Search for the cell housing the specified text and yield its [X, Y] center coordinate. 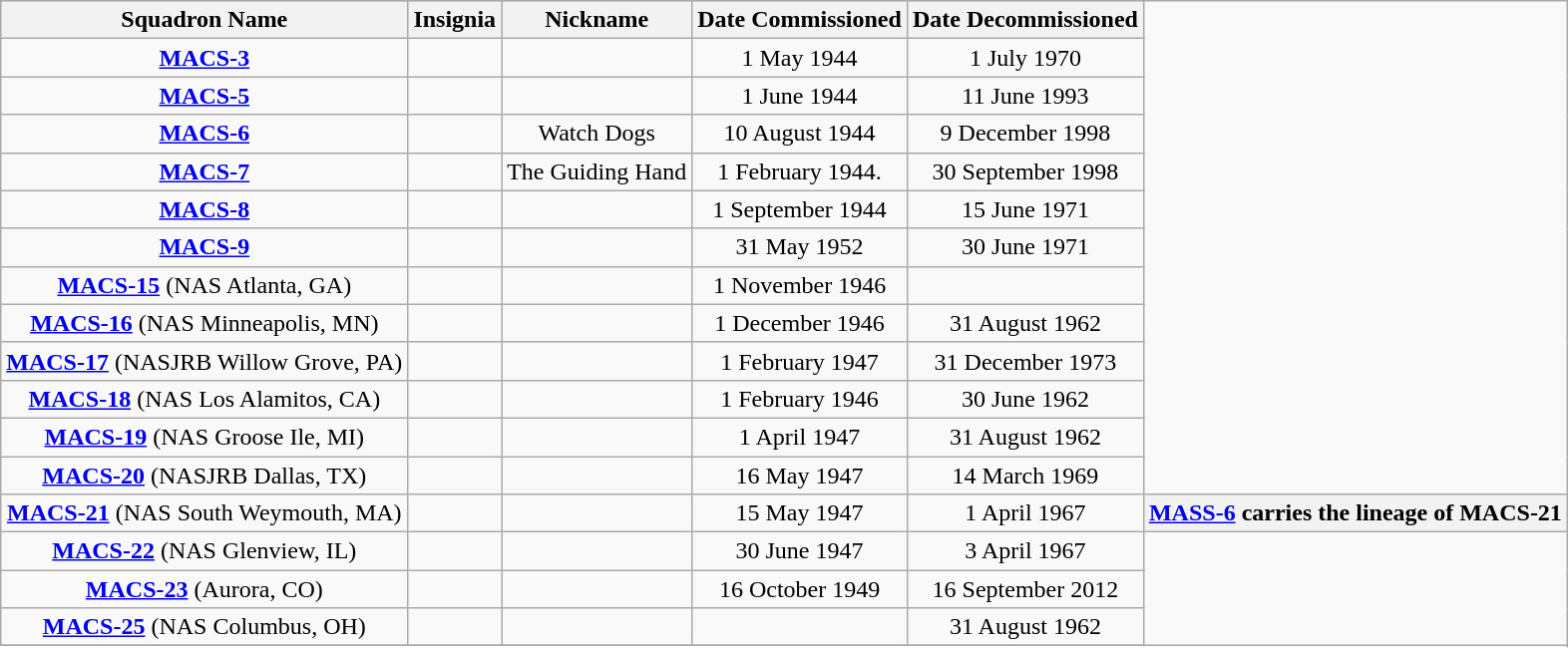
1 June 1944 [800, 96]
Insignia [455, 20]
31 December 1973 [1025, 361]
MACS-9 [204, 247]
Watch Dogs [596, 134]
1 May 1944 [800, 58]
30 June 1962 [1025, 399]
Date Commissioned [800, 20]
MACS-8 [204, 209]
15 June 1971 [1025, 209]
MACS-6 [204, 134]
MACS-21 (NAS South Weymouth, MA) [204, 513]
1 February 1944. [800, 171]
1 February 1946 [800, 399]
The Guiding Hand [596, 171]
30 September 1998 [1025, 171]
MACS-15 (NAS Atlanta, GA) [204, 285]
10 August 1944 [800, 134]
14 March 1969 [1025, 476]
MACS-23 (Aurora, CO) [204, 589]
1 February 1947 [800, 361]
MACS-7 [204, 171]
MACS-18 (NAS Los Alamitos, CA) [204, 399]
Nickname [596, 20]
Date Decommissioned [1025, 20]
30 June 1947 [800, 551]
MASS-6 carries the lineage of MACS-21 [1355, 513]
1 July 1970 [1025, 58]
9 December 1998 [1025, 134]
MACS-17 (NASJRB Willow Grove, PA) [204, 361]
1 September 1944 [800, 209]
MACS-5 [204, 96]
31 May 1952 [800, 247]
11 June 1993 [1025, 96]
1 April 1947 [800, 437]
1 November 1946 [800, 285]
MACS-3 [204, 58]
MACS-20 (NASJRB Dallas, TX) [204, 476]
16 May 1947 [800, 476]
MACS-19 (NAS Groose Ile, MI) [204, 437]
Squadron Name [204, 20]
MACS-22 (NAS Glenview, IL) [204, 551]
MACS-16 (NAS Minneapolis, MN) [204, 323]
15 May 1947 [800, 513]
3 April 1967 [1025, 551]
MACS-25 (NAS Columbus, OH) [204, 627]
16 September 2012 [1025, 589]
16 October 1949 [800, 589]
1 December 1946 [800, 323]
1 April 1967 [1025, 513]
30 June 1971 [1025, 247]
